Locate the cell with the specified text and output its [x, y] center coordinate. 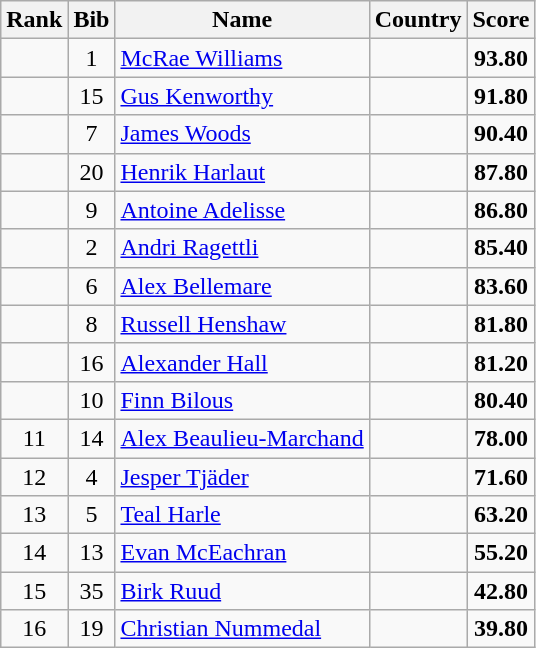
4 [92, 477]
Russell Henshaw [242, 324]
Alexander Hall [242, 362]
Name [242, 20]
78.00 [501, 438]
8 [92, 324]
Antoine Adelisse [242, 210]
Henrik Harlaut [242, 172]
42.80 [501, 591]
86.80 [501, 210]
Score [501, 20]
85.40 [501, 248]
5 [92, 515]
93.80 [501, 58]
81.20 [501, 362]
Alex Bellemare [242, 286]
71.60 [501, 477]
39.80 [501, 629]
2 [92, 248]
Jesper Tjäder [242, 477]
1 [92, 58]
91.80 [501, 96]
55.20 [501, 553]
90.40 [501, 134]
Evan McEachran [242, 553]
Rank [34, 20]
83.60 [501, 286]
12 [34, 477]
Birk Ruud [242, 591]
63.20 [501, 515]
Bib [92, 20]
87.80 [501, 172]
McRae Williams [242, 58]
19 [92, 629]
Andri Ragettli [242, 248]
Finn Bilous [242, 400]
11 [34, 438]
80.40 [501, 400]
Gus Kenworthy [242, 96]
6 [92, 286]
81.80 [501, 324]
Christian Nummedal [242, 629]
James Woods [242, 134]
Country [418, 20]
9 [92, 210]
Alex Beaulieu-Marchand [242, 438]
10 [92, 400]
Teal Harle [242, 515]
35 [92, 591]
7 [92, 134]
20 [92, 172]
